Locate the cell with the specified text and output its [x, y] center coordinate. 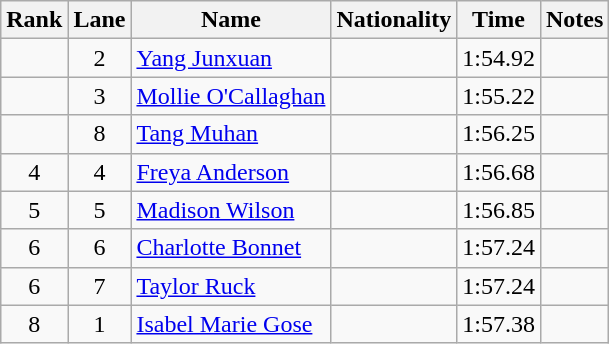
Charlotte Bonnet [231, 248]
Name [231, 20]
1:57.38 [499, 324]
Lane [100, 20]
1:54.92 [499, 58]
Freya Anderson [231, 172]
3 [100, 96]
Time [499, 20]
1:56.68 [499, 172]
Notes [574, 20]
1:55.22 [499, 96]
Taylor Ruck [231, 286]
Isabel Marie Gose [231, 324]
Yang Junxuan [231, 58]
Mollie O'Callaghan [231, 96]
1:56.25 [499, 134]
2 [100, 58]
Madison Wilson [231, 210]
1 [100, 324]
Tang Muhan [231, 134]
1:56.85 [499, 210]
7 [100, 286]
Nationality [394, 20]
Rank [34, 20]
